Determine the [X, Y] coordinate at the center of the cell enclosing the given text.  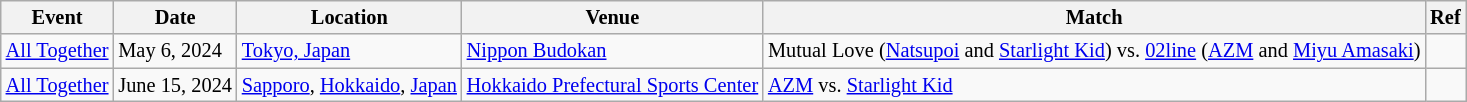
Location [350, 17]
May 6, 2024 [175, 51]
Tokyo, Japan [350, 51]
June 15, 2024 [175, 85]
Ref [1445, 17]
Venue [612, 17]
AZM vs. Starlight Kid [1094, 85]
Sapporo, Hokkaido, Japan [350, 85]
Match [1094, 17]
Mutual Love (Natsupoi and Starlight Kid) vs. 02line (AZM and Miyu Amasaki) [1094, 51]
Date [175, 17]
Hokkaido Prefectural Sports Center [612, 85]
Event [58, 17]
Nippon Budokan [612, 51]
